Determine the (x, y) coordinate at the center of the cell enclosing the given text.  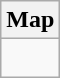
Map (30, 20)
